Identify which cell holds the provided text, then report its [X, Y] central coordinate. 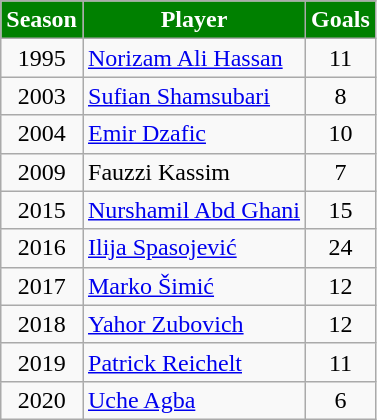
2020 [42, 400]
2003 [42, 96]
2019 [42, 362]
Patrick Reichelt [194, 362]
Yahor Zubovich [194, 324]
2016 [42, 248]
Sufian Shamsubari [194, 96]
8 [341, 96]
1995 [42, 58]
15 [341, 210]
Fauzzi Kassim [194, 172]
2017 [42, 286]
Player [194, 20]
24 [341, 248]
2015 [42, 210]
Emir Dzafic [194, 134]
Goals [341, 20]
Marko Šimić [194, 286]
Nurshamil Abd Ghani [194, 210]
Uche Agba [194, 400]
6 [341, 400]
Season [42, 20]
10 [341, 134]
2009 [42, 172]
2004 [42, 134]
2018 [42, 324]
Norizam Ali Hassan [194, 58]
7 [341, 172]
Ilija Spasojević [194, 248]
